Search for the cell housing the specified text and yield its [x, y] center coordinate. 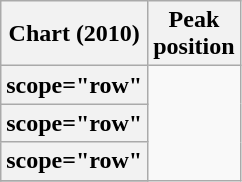
Peakposition [194, 34]
Chart (2010) [74, 34]
